Scan for the cell matching the given text and deliver its [x, y] coordinate at center. 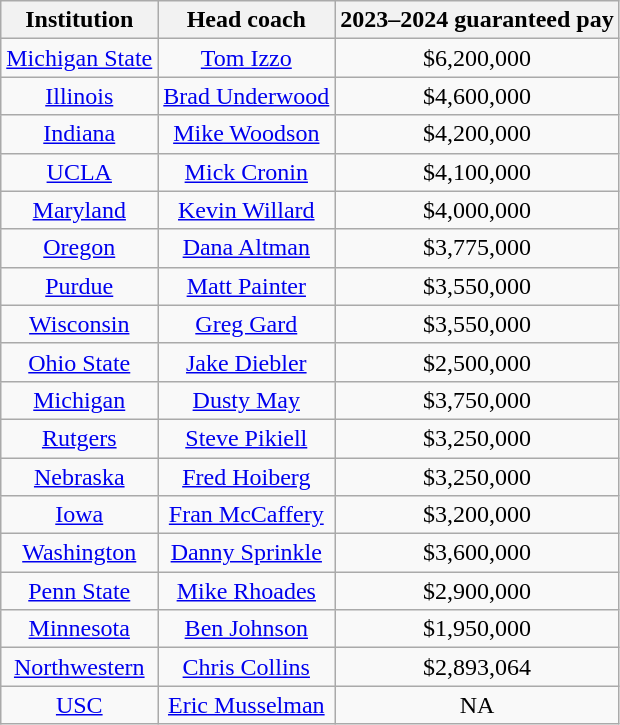
Penn State [80, 591]
USC [80, 705]
Ben Johnson [246, 629]
Matt Painter [246, 286]
Eric Musselman [246, 705]
Mike Rhoades [246, 591]
$2,900,000 [477, 591]
$4,000,000 [477, 210]
Institution [80, 20]
Kevin Willard [246, 210]
$4,200,000 [477, 134]
Dusty May [246, 400]
Nebraska [80, 477]
Washington [80, 553]
Michigan State [80, 58]
$2,893,064 [477, 667]
Tom Izzo [246, 58]
Head coach [246, 20]
$4,100,000 [477, 172]
Rutgers [80, 438]
Illinois [80, 96]
$2,500,000 [477, 362]
Indiana [80, 134]
Fred Hoiberg [246, 477]
$4,600,000 [477, 96]
Michigan [80, 400]
Steve Pikiell [246, 438]
$3,600,000 [477, 553]
2023–2024 guaranteed pay [477, 20]
Maryland [80, 210]
Purdue [80, 286]
Danny Sprinkle [246, 553]
Dana Altman [246, 248]
Jake Diebler [246, 362]
Mike Woodson [246, 134]
Ohio State [80, 362]
Chris Collins [246, 667]
Wisconsin [80, 324]
Greg Gard [246, 324]
$3,775,000 [477, 248]
Fran McCaffery [246, 515]
Oregon [80, 248]
Mick Cronin [246, 172]
$6,200,000 [477, 58]
$3,200,000 [477, 515]
Minnesota [80, 629]
$1,950,000 [477, 629]
Iowa [80, 515]
$3,750,000 [477, 400]
Brad Underwood [246, 96]
UCLA [80, 172]
NA [477, 705]
Northwestern [80, 667]
